Capture the cell that displays the provided text and extract its (x, y) central coordinate. 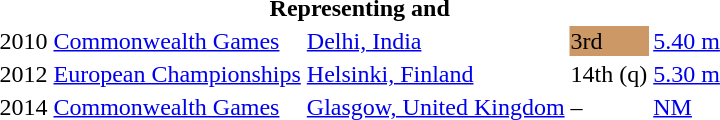
14th (q) (609, 74)
European Championships (177, 74)
3rd (609, 41)
Helsinki, Finland (436, 74)
Delhi, India (436, 41)
Commonwealth Games (177, 41)
